Search for the cell housing the specified text and yield its (x, y) center coordinate. 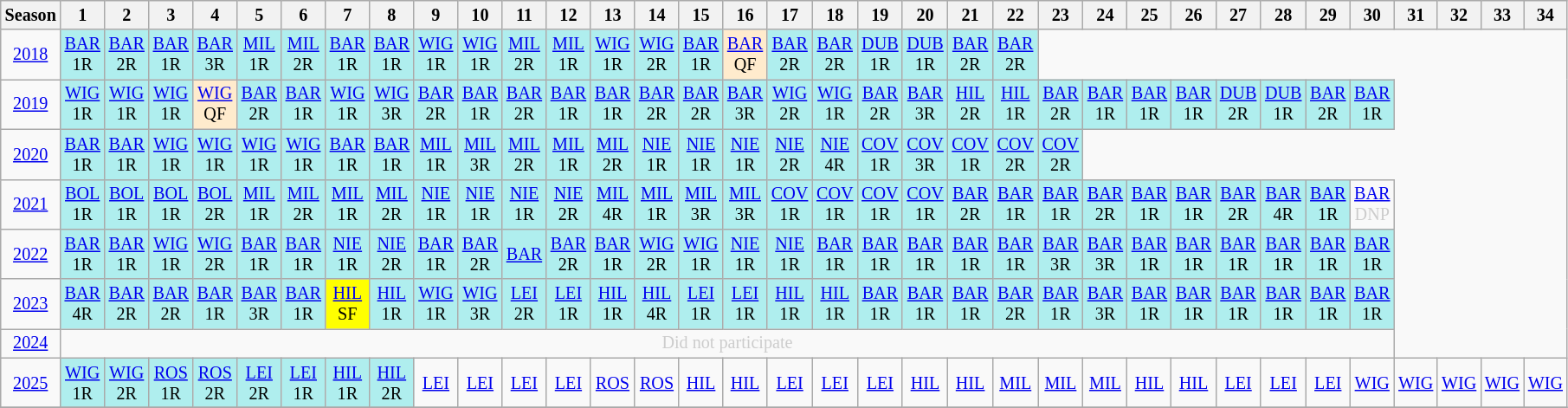
COV3R (925, 154)
2020 (31, 154)
30 (1371, 16)
2022 (31, 255)
20 (925, 16)
MIL4R (613, 204)
14 (656, 16)
13 (613, 16)
BAR (525, 255)
19 (880, 16)
16 (745, 16)
2018 (31, 55)
34 (1545, 16)
15 (701, 16)
2 (126, 16)
10 (480, 16)
Did not participate (727, 344)
HILSF (348, 304)
9 (436, 16)
28 (1283, 16)
25 (1150, 16)
5 (260, 16)
NIE4R (835, 154)
27 (1238, 16)
32 (1459, 16)
BARQF (745, 55)
BOL2R (215, 204)
22 (1016, 16)
2025 (31, 383)
24 (1105, 16)
23 (1061, 16)
2023 (31, 304)
2024 (31, 344)
DUB2R (1238, 105)
HIL4R (656, 304)
1 (83, 16)
3 (171, 16)
WIGQF (215, 105)
17 (790, 16)
12 (568, 16)
26 (1193, 16)
2019 (31, 105)
8 (391, 16)
18 (835, 16)
31 (1416, 16)
29 (1328, 16)
ROS2R (215, 383)
21 (971, 16)
6 (303, 16)
ROS1R (171, 383)
BARDNP (1371, 204)
4 (215, 16)
11 (525, 16)
7 (348, 16)
Season (31, 16)
2021 (31, 204)
33 (1502, 16)
